Extract the [x, y] coordinate from the center of the cell holding the provided text.  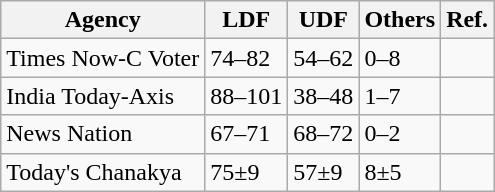
LDF [246, 20]
54–62 [324, 58]
0–8 [400, 58]
Agency [103, 20]
News Nation [103, 134]
UDF [324, 20]
67–71 [246, 134]
India Today-Axis [103, 96]
68–72 [324, 134]
74–82 [246, 58]
8±5 [400, 172]
0–2 [400, 134]
38–48 [324, 96]
Ref. [468, 20]
88–101 [246, 96]
Others [400, 20]
1–7 [400, 96]
75±9 [246, 172]
57±9 [324, 172]
Today's Chanakya [103, 172]
Times Now-C Voter [103, 58]
